Search for the cell housing the specified text and yield its [x, y] center coordinate. 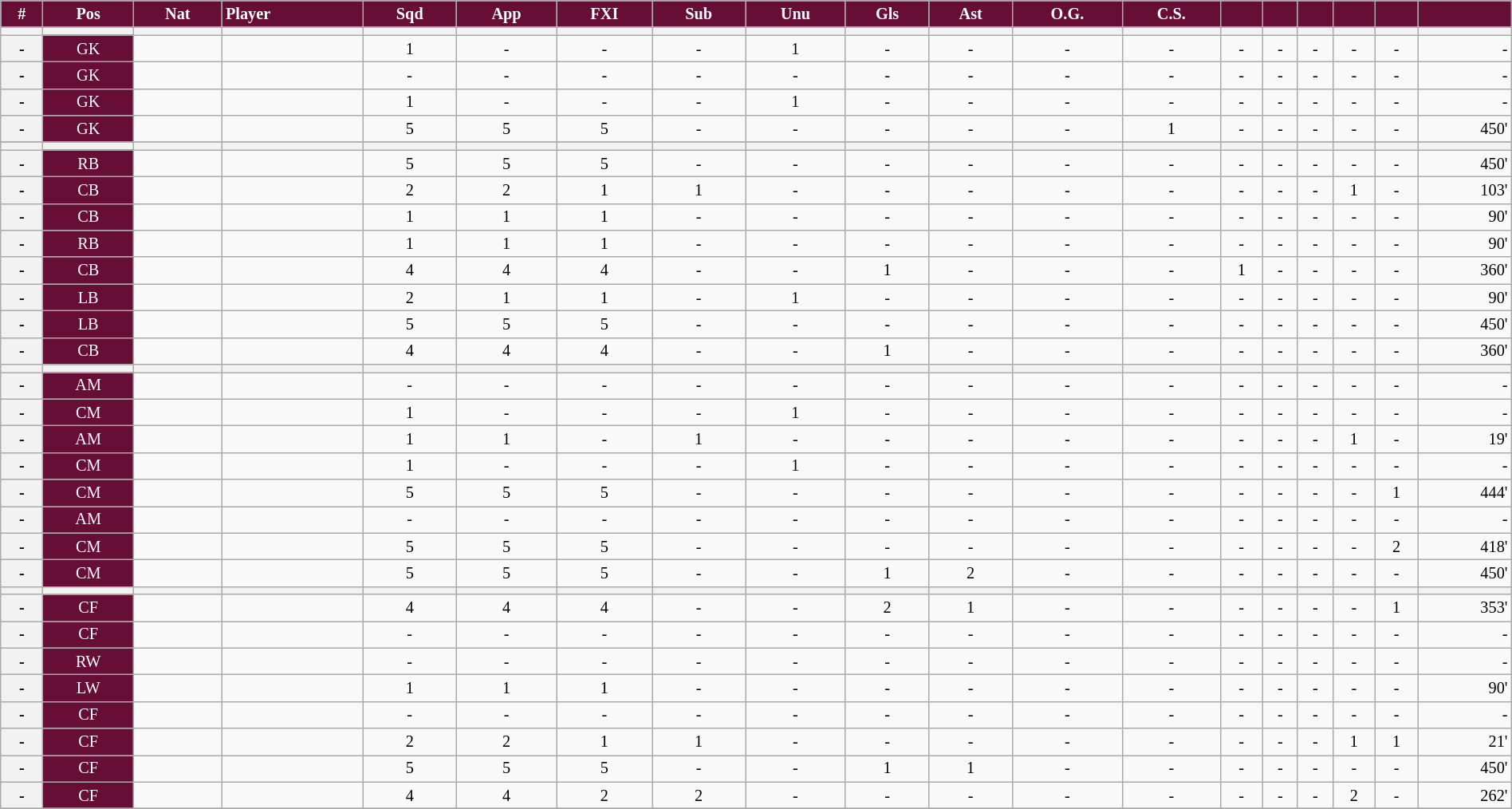
19' [1465, 439]
262' [1465, 795]
Unu [795, 14]
RW [89, 661]
353' [1465, 607]
Gls [887, 14]
21' [1465, 742]
Ast [971, 14]
C.S. [1171, 14]
Sqd [410, 14]
App [506, 14]
Player [292, 14]
# [22, 14]
103' [1465, 190]
FXI [604, 14]
O.G. [1067, 14]
418' [1465, 547]
444' [1465, 492]
Pos [89, 14]
Sub [699, 14]
LW [89, 688]
Nat [179, 14]
